Provide the [X, Y] coordinate of the cell's center where the given text is located.  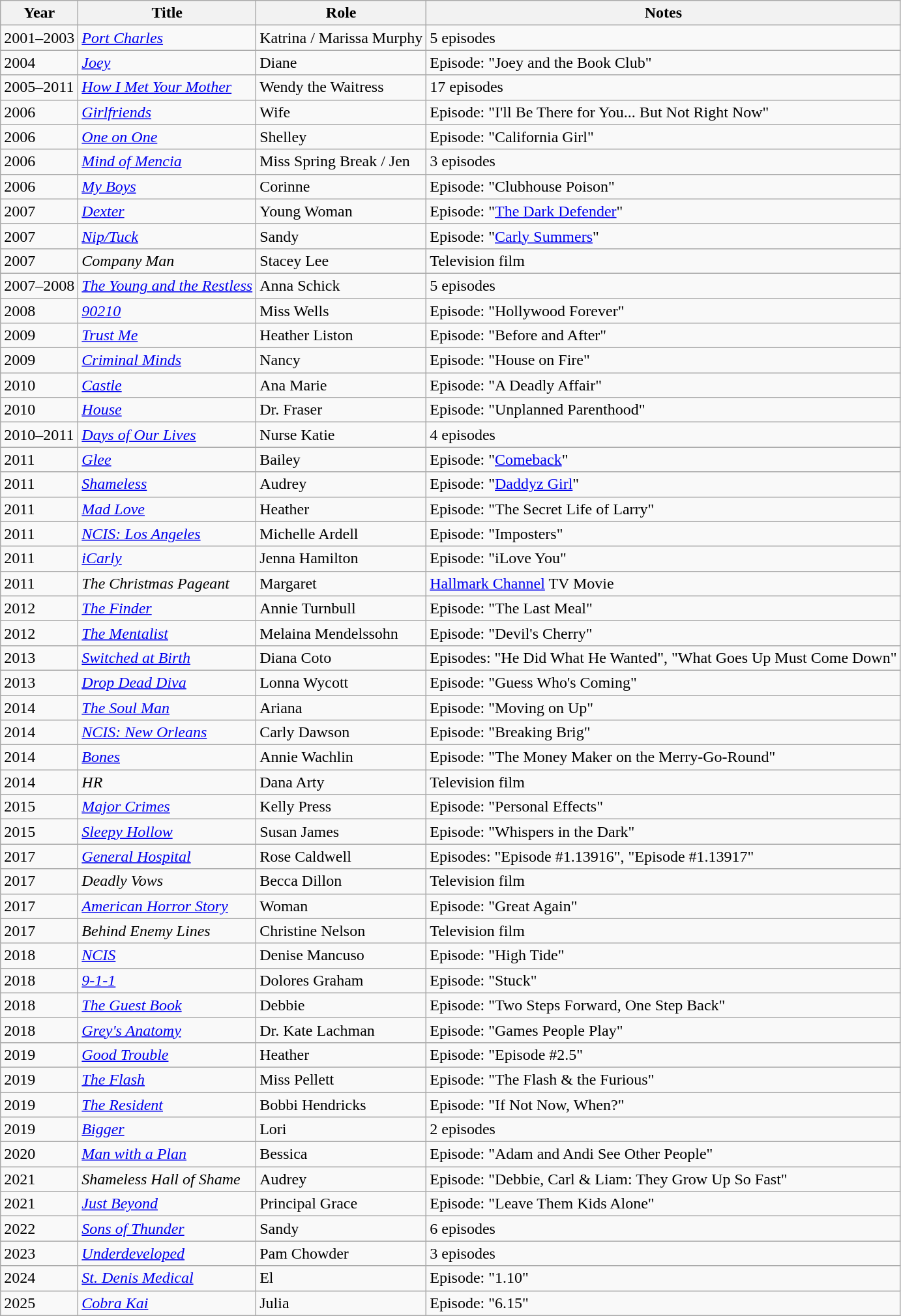
Miss Spring Break / Jen [342, 162]
2022 [39, 1229]
6 episodes [664, 1229]
House [167, 410]
Episode: "Debbie, Carl & Liam: They Grow Up So Fast" [664, 1179]
Melaina Mendelssohn [342, 633]
Michelle Ardell [342, 534]
Episode: "California Girl" [664, 137]
2020 [39, 1154]
Ariana [342, 707]
American Horror Story [167, 906]
Episode: "Episode #2.5" [664, 1055]
Lori [342, 1130]
Episode: "6.15" [664, 1303]
Julia [342, 1303]
Miss Pellett [342, 1079]
Episode: "Hollywood Forever" [664, 311]
The Flash [167, 1079]
Susan James [342, 832]
Ana Marie [342, 385]
Episode: "Stuck" [664, 980]
Kelly Press [342, 807]
Miss Wells [342, 311]
Notes [664, 13]
NCIS [167, 956]
Episode: "Two Steps Forward, One Step Back" [664, 1005]
General Hospital [167, 856]
Year [39, 13]
Diane [342, 63]
Episode: "Clubhouse Poison" [664, 186]
NCIS: Los Angeles [167, 534]
Annie Wachlin [342, 757]
Dolores Graham [342, 980]
Episode: "Imposters" [664, 534]
Deadly Vows [167, 881]
Man with a Plan [167, 1154]
Episode: "Leave Them Kids Alone" [664, 1204]
Episode: "Games People Play" [664, 1030]
Episode: "Joey and the Book Club" [664, 63]
The Resident [167, 1105]
Bones [167, 757]
Anna Schick [342, 285]
The Mentalist [167, 633]
Grey's Anatomy [167, 1030]
Wife [342, 112]
The Young and the Restless [167, 285]
Principal Grace [342, 1204]
Good Trouble [167, 1055]
2025 [39, 1303]
Lonna Wycott [342, 682]
2004 [39, 63]
Episode: "Moving on Up" [664, 707]
iCarly [167, 559]
Nurse Katie [342, 435]
Role [342, 13]
Episode: "Daddyz Girl" [664, 484]
4 episodes [664, 435]
Episode: "iLove You" [664, 559]
Episode: "The Secret Life of Larry" [664, 509]
Episode: "I'll Be There for You... But Not Right Now" [664, 112]
Behind Enemy Lines [167, 931]
NCIS: New Orleans [167, 733]
Episode: "Adam and Andi See Other People" [664, 1154]
Episode: "Unplanned Parenthood" [664, 410]
Denise Mancuso [342, 956]
Corinne [342, 186]
Episode: "The Flash & the Furious" [664, 1079]
2 episodes [664, 1130]
Major Crimes [167, 807]
Episode: "High Tide" [664, 956]
2008 [39, 311]
Heather Liston [342, 336]
St. Denis Medical [167, 1278]
Bailey [342, 460]
Bobbi Hendricks [342, 1105]
Company Man [167, 261]
Port Charles [167, 38]
El [342, 1278]
Episode: "The Last Meal" [664, 608]
Episode: "House on Fire" [664, 360]
Episode: "Devil's Cherry" [664, 633]
90210 [167, 311]
Mind of Mencia [167, 162]
Sons of Thunder [167, 1229]
Jenna Hamilton [342, 559]
How I Met Your Mother [167, 87]
Cobra Kai [167, 1303]
Carly Dawson [342, 733]
Episode: "Great Again" [664, 906]
Days of Our Lives [167, 435]
Bigger [167, 1130]
Episode: "Personal Effects" [664, 807]
Episode: "If Not Now, When?" [664, 1105]
Episode: "A Deadly Affair" [664, 385]
Nancy [342, 360]
2005–2011 [39, 87]
Episode: "The Money Maker on the Merry-Go-Round" [664, 757]
Pam Chowder [342, 1253]
Bessica [342, 1154]
Episode: "Carly Summers" [664, 236]
My Boys [167, 186]
Episode: "Comeback" [664, 460]
Girlfriends [167, 112]
The Guest Book [167, 1005]
Rose Caldwell [342, 856]
9-1-1 [167, 980]
Dana Arty [342, 782]
One on One [167, 137]
Becca Dillon [342, 881]
Mad Love [167, 509]
17 episodes [664, 87]
Criminal Minds [167, 360]
Episode: "Guess Who's Coming" [664, 682]
2010–2011 [39, 435]
Christine Nelson [342, 931]
Debbie [342, 1005]
Trust Me [167, 336]
Drop Dead Diva [167, 682]
HR [167, 782]
The Christmas Pageant [167, 583]
Margaret [342, 583]
Episodes: "Episode #1.13916", "Episode #1.13917" [664, 856]
Wendy the Waitress [342, 87]
Nip/Tuck [167, 236]
Dr. Fraser [342, 410]
Episode: "1.10" [664, 1278]
Young Woman [342, 211]
Episode: "Whispers in the Dark" [664, 832]
The Soul Man [167, 707]
Dexter [167, 211]
The Finder [167, 608]
2007–2008 [39, 285]
Just Beyond [167, 1204]
Joey [167, 63]
Dr. Kate Lachman [342, 1030]
Switched at Birth [167, 658]
2001–2003 [39, 38]
Glee [167, 460]
Shameless Hall of Shame [167, 1179]
Stacey Lee [342, 261]
2024 [39, 1278]
2023 [39, 1253]
Woman [342, 906]
Underdeveloped [167, 1253]
Episode: "The Dark Defender" [664, 211]
Annie Turnbull [342, 608]
Katrina / Marissa Murphy [342, 38]
Diana Coto [342, 658]
Castle [167, 385]
Sleepy Hollow [167, 832]
Title [167, 13]
Episode: "Breaking Brig" [664, 733]
Shelley [342, 137]
Episodes: "He Did What He Wanted", "What Goes Up Must Come Down" [664, 658]
Episode: "Before and After" [664, 336]
Hallmark Channel TV Movie [664, 583]
Shameless [167, 484]
